Search for the cell housing the specified text and yield its [x, y] center coordinate. 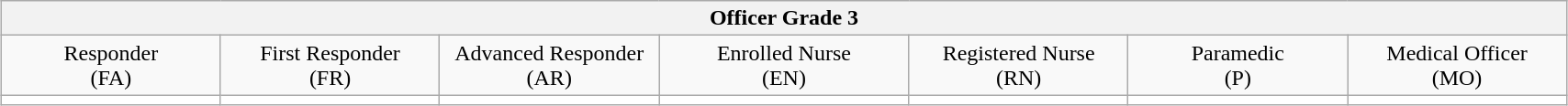
Enrolled Nurse(EN) [784, 66]
Medical Officer(MO) [1458, 66]
Advanced Responder(AR) [549, 66]
Paramedic(P) [1238, 66]
Responder(FA) [112, 66]
First Responder(FR) [330, 66]
Registered Nurse(RN) [1019, 66]
Officer Grade 3 [784, 18]
